Detect which cell encompasses the target text, then output its (x, y) center coordinate. 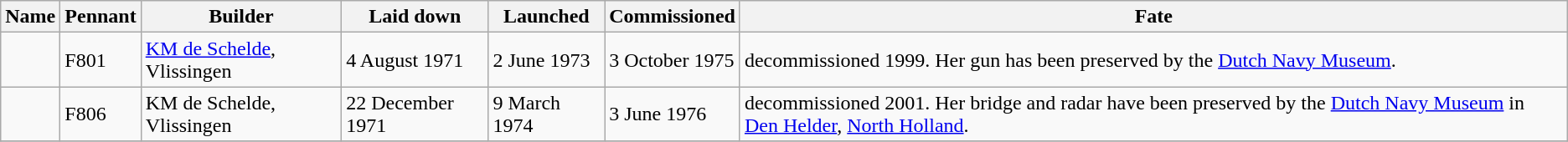
9 March 1974 (546, 114)
F806 (101, 114)
Commissioned (673, 17)
2 June 1973 (546, 60)
3 October 1975 (673, 60)
Pennant (101, 17)
22 December 1971 (415, 114)
decommissioned 2001. Her bridge and radar have been preserved by the Dutch Navy Museum in Den Helder, North Holland. (1153, 114)
Builder (241, 17)
Fate (1153, 17)
Laid down (415, 17)
Launched (546, 17)
4 August 1971 (415, 60)
decommissioned 1999. Her gun has been preserved by the Dutch Navy Museum. (1153, 60)
3 June 1976 (673, 114)
Name (30, 17)
F801 (101, 60)
